Detect which cell encompasses the target text, then output its (X, Y) center coordinate. 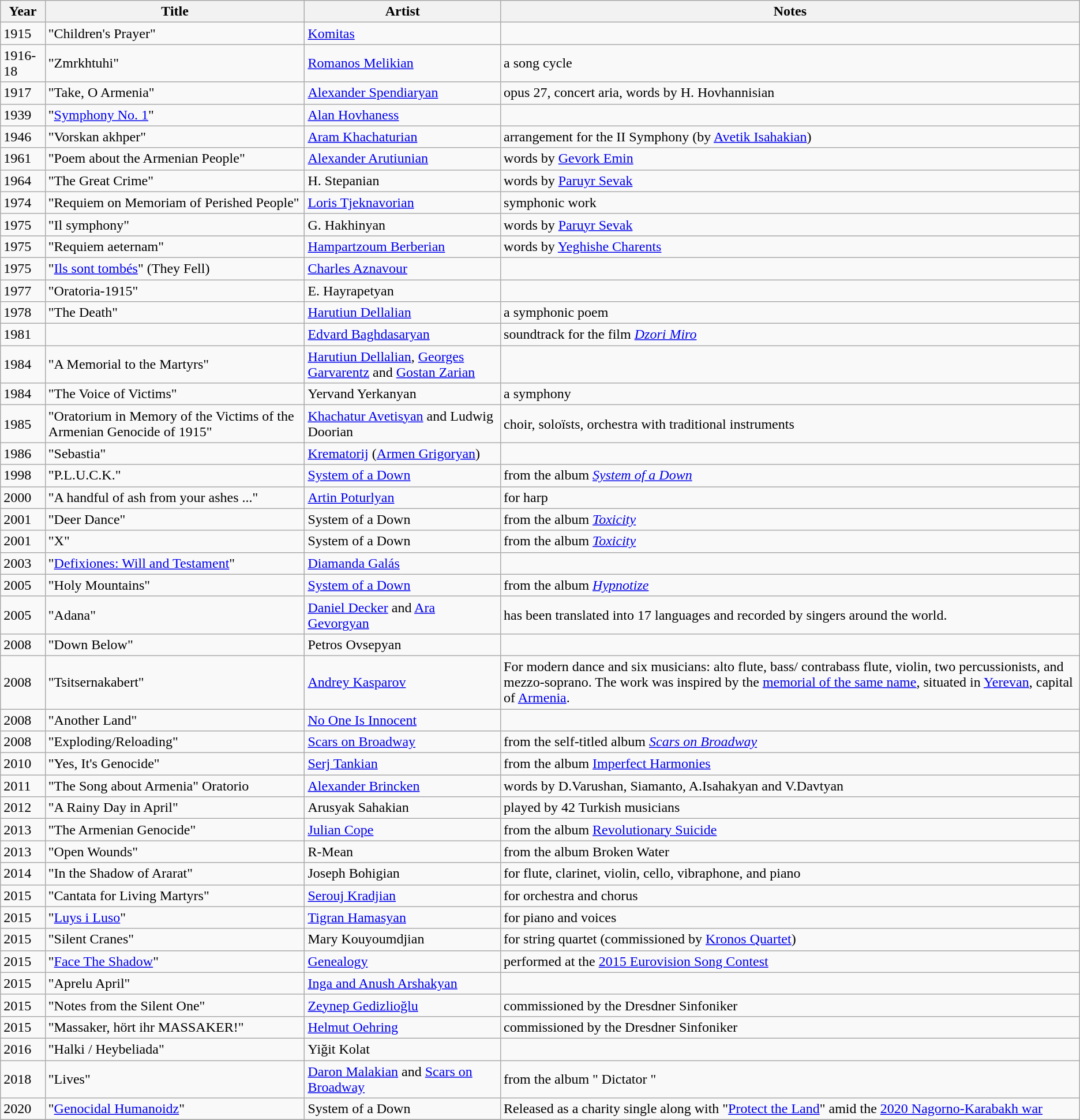
for harp (790, 497)
Released as a charity single along with "Protect the Land" amid the 2020 Nagorno-Karabakh war (790, 1109)
"Requiem aeternam" (175, 246)
"Yes, It's Genocide" (175, 764)
2016 (23, 1049)
1985 (23, 424)
"Silent Cranes" (175, 939)
performed at the 2015 Eurovision Song Contest (790, 961)
1964 (23, 181)
Julian Cope (403, 830)
a song cycle (790, 63)
Serj Tankian (403, 764)
from the album Revolutionary Suicide (790, 830)
"Tsitsernakabert" (175, 682)
Komitas (403, 33)
Yervand Yerkanyan (403, 394)
"Massaker, hört ihr MASSAKER!" (175, 1027)
1917 (23, 93)
for piano and voices (790, 917)
"The Voice of Victims" (175, 394)
Inga and Anush Arshakyan (403, 983)
words by D.Varushan, Siamanto, A.Isahakyan and V.Davtyan (790, 786)
Alexander Spendiaryan (403, 93)
Harutiun Dellalian (403, 313)
"Poem about the Armenian People" (175, 159)
1986 (23, 454)
"Ils sont tombés" (They Fell) (175, 268)
"The Death" (175, 313)
1915 (23, 33)
"Holy Mountains" (175, 585)
Alexander Arutiunian (403, 159)
1974 (23, 203)
soundtrack for the film Dzori Miro (790, 335)
"The Armenian Genocide" (175, 830)
Scars on Broadway (403, 742)
2011 (23, 786)
"Defixiones: Will and Testament" (175, 563)
Harutiun Dellalian, Georges Garvarentz and Gostan Zarian (403, 365)
Joseph Bohigian (403, 874)
"Open Wounds" (175, 852)
Khachatur Avetisyan and Ludwig Doorian (403, 424)
Charles Aznavour (403, 268)
1977 (23, 290)
for flute, clarinet, violin, cello, vibraphone, and piano (790, 874)
for orchestra and chorus (790, 896)
2000 (23, 497)
Title (175, 12)
Andrey Kasparov (403, 682)
Tigran Hamasyan (403, 917)
G. Hakhinyan (403, 224)
2014 (23, 874)
Alexander Brincken (403, 786)
opus 27, concert aria, words by H. Hovhannisian (790, 93)
Mary Kouyoumdjian (403, 939)
for string quartet (commissioned by Kronos Quartet) (790, 939)
Romanos Melikian (403, 63)
Alan Hovhaness (403, 115)
"Oratoria-1915" (175, 290)
R-Mean (403, 852)
"Genocidal Humanoidz" (175, 1109)
1961 (23, 159)
from the album Hypnotize (790, 585)
"The Song about Armenia" Oratorio (175, 786)
Genealogy (403, 961)
Helmut Oehring (403, 1027)
Arusyak Sahakian (403, 808)
"In the Shadow of Ararat" (175, 874)
Yiğit Kolat (403, 1049)
a symphonic poem (790, 313)
choir, soloïsts, orchestra with traditional instruments (790, 424)
from the album " Dictator " (790, 1079)
"Face The Shadow" (175, 961)
words by Gevork Emin (790, 159)
1998 (23, 475)
Hampartzoum Berberian (403, 246)
"The Great Crime" (175, 181)
Diamanda Galás (403, 563)
"Oratorium in Memory of the Victims of the Armenian Genocide of 1915" (175, 424)
Krematorij (Armen Grigoryan) (403, 454)
"Requiem on Memoriam of Perished People" (175, 203)
Daron Malakian and Scars on Broadway (403, 1079)
"A Rainy Day in April" (175, 808)
"Sebastia" (175, 454)
Year (23, 12)
from the self-titled album Scars on Broadway (790, 742)
"Aprelu April" (175, 983)
"Symphony No. 1" (175, 115)
has been translated into 17 languages and recorded by singers around the world. (790, 615)
"Halki / Heybeliada" (175, 1049)
"Luys i Luso" (175, 917)
"Children's Prayer" (175, 33)
1916-18 (23, 63)
"Take, O Armenia" (175, 93)
"P.L.U.C.K." (175, 475)
"A handful of ash from your ashes ..." (175, 497)
Zeynep Gedizlioğlu (403, 1005)
arrangement for the II Symphony (by Avetik Isahakian) (790, 137)
"X" (175, 541)
Petros Ovsepyan (403, 645)
Daniel Decker and Ara Gevorgyan (403, 615)
Artin Poturlyan (403, 497)
2018 (23, 1079)
Aram Khachaturian (403, 137)
symphonic work (790, 203)
from the album Broken Water (790, 852)
Edvard Baghdasaryan (403, 335)
2003 (23, 563)
"Cantata for Living Martyrs" (175, 896)
"Another Land" (175, 720)
"Vorskan akhper" (175, 137)
"Deer Dance" (175, 519)
a symphony (790, 394)
2012 (23, 808)
1939 (23, 115)
from the album System of a Down (790, 475)
2020 (23, 1109)
"Notes from the Silent One" (175, 1005)
E. Hayrapetyan (403, 290)
"A Memorial to the Martyrs" (175, 365)
1981 (23, 335)
played by 42 Turkish musicians (790, 808)
Serouj Kradjian (403, 896)
words by Yeghishe Charents (790, 246)
Notes (790, 12)
1978 (23, 313)
"Down Below" (175, 645)
"Il symphony" (175, 224)
"Exploding/Reloading" (175, 742)
from the album Imperfect Harmonies (790, 764)
No One Is Innocent (403, 720)
"Zmrkhtuhi" (175, 63)
1946 (23, 137)
H. Stepanian (403, 181)
2010 (23, 764)
Artist (403, 12)
Loris Tjeknavorian (403, 203)
"Lives" (175, 1079)
"Adana" (175, 615)
